Find where the given text appears and provide that cell's center as [X, Y] coordinate. 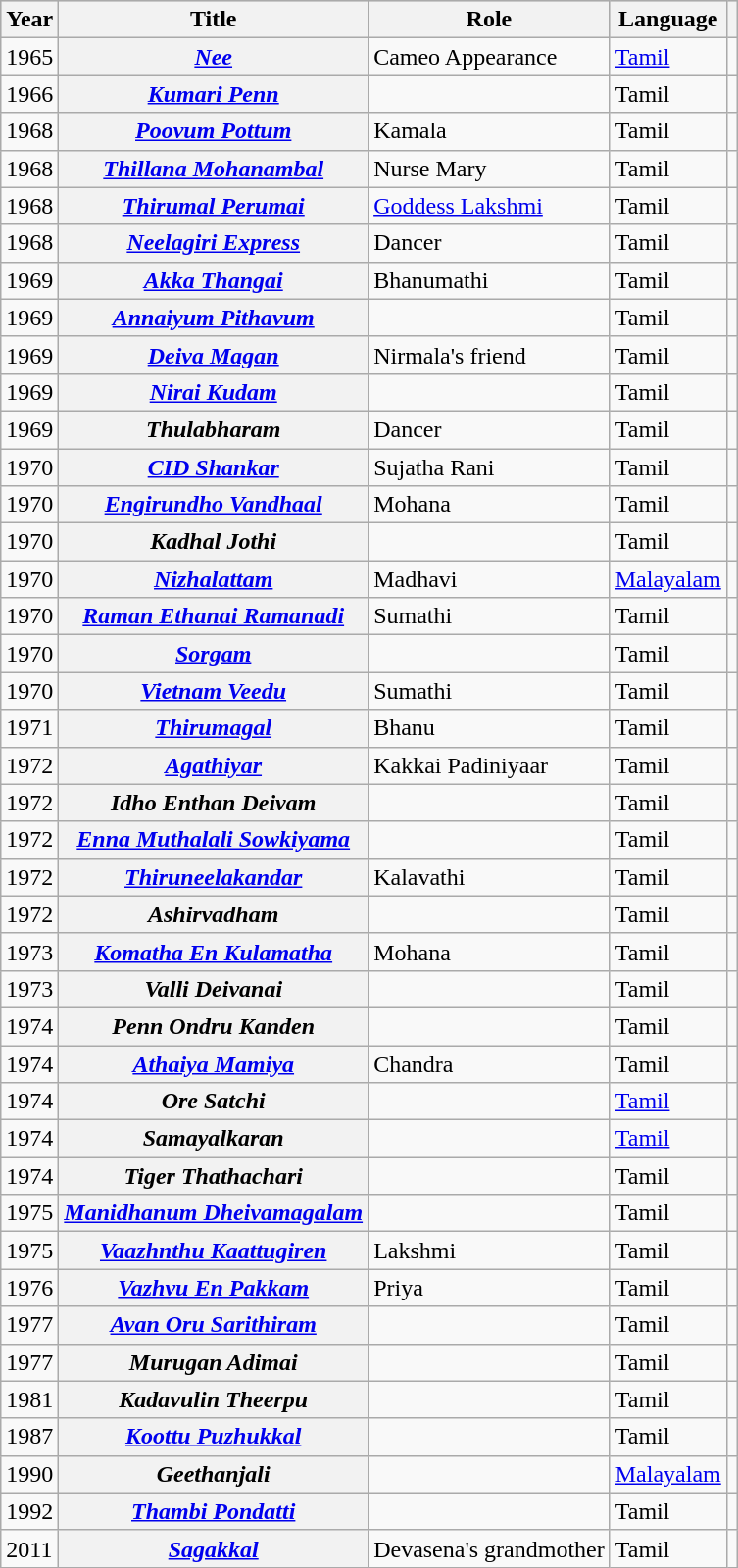
Kadavulin Theerpu [214, 1399]
Year [29, 20]
Valli Deivanai [214, 989]
1992 [29, 1511]
Sorgam [214, 654]
Komatha En Kulamatha [214, 952]
Kumari Penn [214, 94]
1981 [29, 1399]
Thillana Mohanambal [214, 169]
Thirumagal [214, 728]
Samayalkaran [214, 1139]
Raman Ethanai Ramanadi [214, 616]
Kamala [490, 131]
Koottu Puzhukkal [214, 1437]
Tiger Thathachari [214, 1176]
Nirmala's friend [490, 355]
Goddess Lakshmi [490, 206]
Lakshmi [490, 1250]
Enna Muthalali Sowkiyama [214, 840]
Geethanjali [214, 1474]
Murugan Adimai [214, 1362]
Agathiyar [214, 765]
Akka Thangai [214, 280]
1990 [29, 1474]
1976 [29, 1288]
Madhavi [490, 579]
Language [668, 20]
Cameo Appearance [490, 57]
Engirundho Vandhaal [214, 505]
Kadhal Jothi [214, 542]
Title [214, 20]
1966 [29, 94]
Bhanumathi [490, 280]
Kakkai Padiniyaar [490, 765]
Penn Ondru Kanden [214, 1026]
Manidhanum Dheivamagalam [214, 1213]
Devasena's grandmother [490, 1548]
1965 [29, 57]
Thambi Pondatti [214, 1511]
2011 [29, 1548]
CID Shankar [214, 467]
Nurse Mary [490, 169]
Nizhalattam [214, 579]
Athaiya Mamiya [214, 1063]
Deiva Magan [214, 355]
Thulabharam [214, 429]
Thiruneelakandar [214, 877]
Ore Satchi [214, 1102]
Nirai Kudam [214, 392]
Vaazhnthu Kaattugiren [214, 1250]
Neelagiri Express [214, 243]
Poovum Pottum [214, 131]
Role [490, 20]
Vazhvu En Pakkam [214, 1288]
Idho Enthan Deivam [214, 803]
1971 [29, 728]
1987 [29, 1437]
Vietnam Veedu [214, 691]
Annaiyum Pithavum [214, 318]
Bhanu [490, 728]
Priya [490, 1288]
Ashirvadham [214, 914]
Nee [214, 57]
Chandra [490, 1063]
Avan Oru Sarithiram [214, 1325]
Sagakkal [214, 1548]
Kalavathi [490, 877]
Thirumal Perumai [214, 206]
Sujatha Rani [490, 467]
